Search for the cell housing the specified text and yield its (x, y) center coordinate. 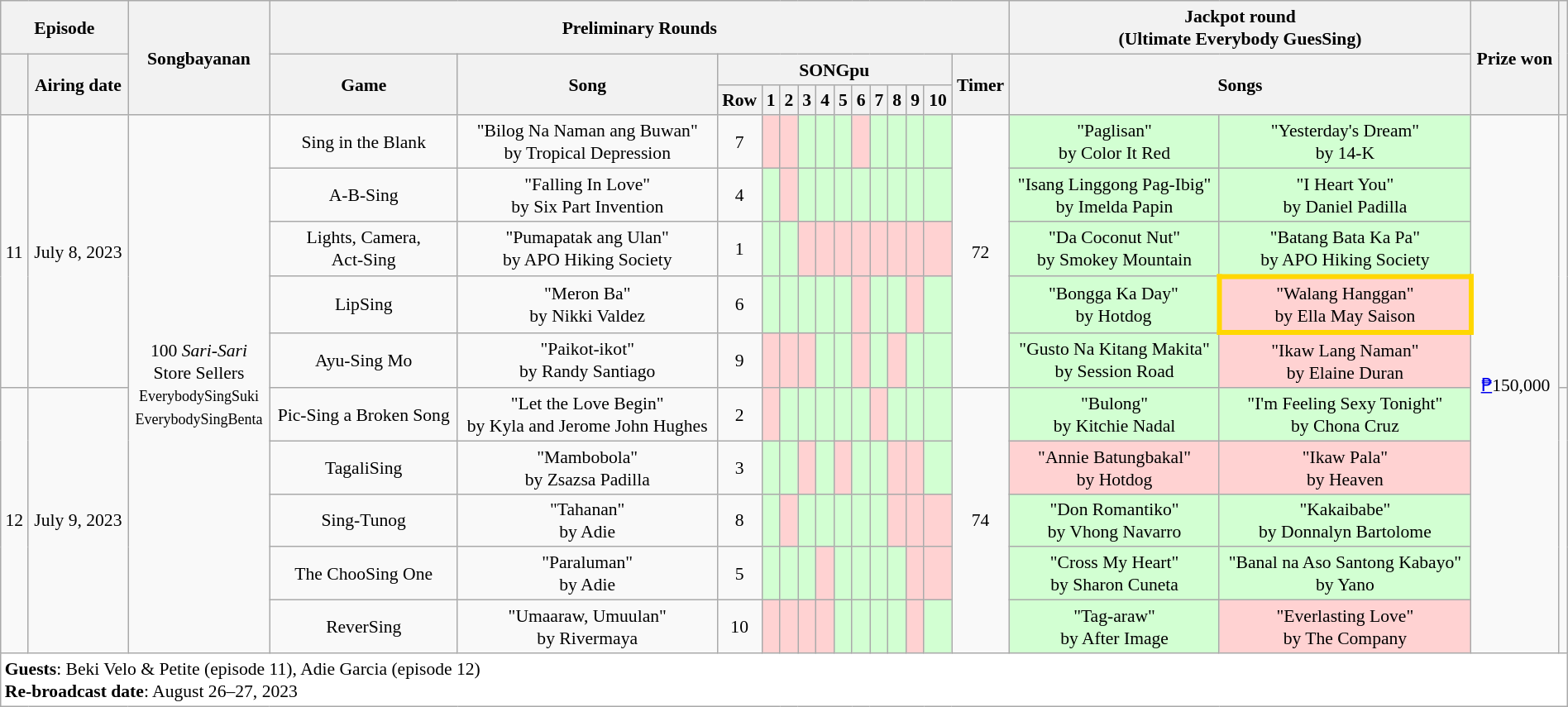
SONGpu (834, 69)
74 (980, 521)
Jackpot round(Ultimate Everybody GuesSing) (1241, 27)
Lights, Camera,Act-Sing (364, 249)
Ayu-Sing Mo (364, 361)
Airing date (78, 84)
Guests: Beki Velo & Petite (episode 11), Adie Garcia (episode 12)Re-broadcast date: August 26–27, 2023 (784, 680)
"Ikaw Lang Naman"by Elaine Duran (1345, 361)
"Batang Bata Ka Pa"by APO Hiking Society (1345, 249)
TagaliSing (364, 467)
"Bulong"by Kitchie Nadal (1115, 414)
"Annie Batungbakal"by Hotdog (1115, 467)
"Tahanan"by Adie (587, 520)
"Pumapatak ang Ulan"by APO Hiking Society (587, 249)
"Paraluman"by Adie (587, 574)
"Let the Love Begin"by Kyla and Jerome John Hughes (587, 414)
"Banal na Aso Santong Kabayo"by Yano (1345, 574)
Sing in the Blank (364, 142)
A-B-Sing (364, 195)
Song (587, 84)
"Isang Linggong Pag-Ibig"by Imelda Papin (1115, 195)
Sing-Tunog (364, 520)
"Umaaraw, Umuulan"by Rivermaya (587, 627)
Timer (980, 84)
"Mambobola"by Zsazsa Padilla (587, 467)
"Cross My Heart"by Sharon Cuneta (1115, 574)
Pic-Sing a Broken Song (364, 414)
"I'm Feeling Sexy Tonight"by Chona Cruz (1345, 414)
Songbayanan (198, 58)
The ChooSing One (364, 574)
July 9, 2023 (78, 521)
"Ikaw Pala"by Heaven (1345, 467)
Row (739, 99)
"Bilog Na Naman ang Buwan"by Tropical Depression (587, 142)
"Bongga Ka Day"by Hotdog (1115, 304)
72 (980, 252)
"Yesterday's Dream"by 14-K (1345, 142)
₱150,000 (1514, 385)
Episode (65, 27)
"Kakaibabe"by Donnalyn Bartolome (1345, 520)
"Paikot-ikot"by Randy Santiago (587, 361)
Preliminary Rounds (640, 27)
"Everlasting Love"by The Company (1345, 627)
"Falling In Love"by Six Part Invention (587, 195)
"I Heart You"by Daniel Padilla (1345, 195)
Prize won (1514, 58)
Game (364, 84)
Songs (1241, 84)
"Gusto Na Kitang Makita"by Session Road (1115, 361)
ReverSing (364, 627)
"Paglisan"by Color It Red (1115, 142)
"Walang Hanggan"by Ella May Saison (1345, 304)
"Don Romantiko"by Vhong Navarro (1115, 520)
100 Sari-SariStore SellersEverybodySingSukiEverybodySingBenta (198, 385)
11 (15, 252)
12 (15, 521)
LipSing (364, 304)
"Da Coconut Nut"by Smokey Mountain (1115, 249)
"Meron Ba"by Nikki Valdez (587, 304)
"Tag-araw"by After Image (1115, 627)
July 8, 2023 (78, 252)
